Find where the given text appears and provide that cell's center as [x, y] coordinate. 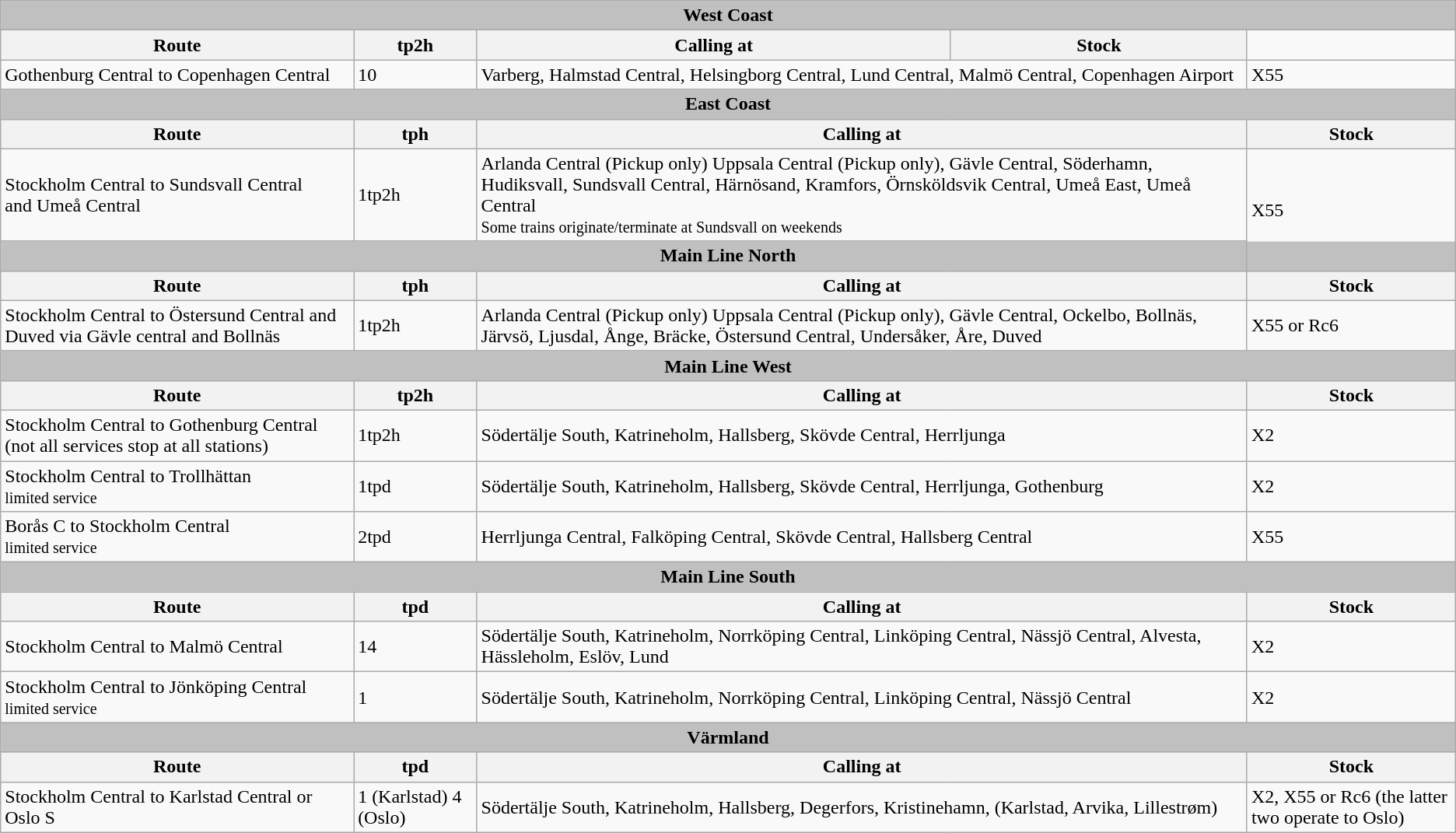
1 (Karlstad) 4 (Oslo) [415, 807]
Herrljunga Central, Falköping Central, Skövde Central, Hallsberg Central [862, 537]
10 [415, 75]
Södertälje South, Katrineholm, Norrköping Central, Linköping Central, Nässjö Central, Alvesta, Hässleholm, Eslöv, Lund [862, 647]
Stockholm Central to Sundsvall Centraland Umeå Central [177, 194]
Main Line West [728, 366]
Borås C to Stockholm Central limited service [177, 537]
Värmland [728, 737]
Södertälje South, Katrineholm, Hallsberg, Skövde Central, Herrljunga, Gothenburg [862, 485]
Gothenburg Central to Copenhagen Central [177, 75]
Stockholm Central to Jönköping Central limited service [177, 697]
West Coast [728, 16]
Södertälje South, Katrineholm, Hallsberg, Skövde Central, Herrljunga [862, 436]
1tpd [415, 485]
Main Line North [728, 256]
Stockholm Central to Östersund Central and Duved via Gävle central and Bollnäs [177, 325]
Stockholm Central to Karlstad Central or Oslo S [177, 807]
Stockholm Central to Gothenburg Central (not all services stop at all stations) [177, 436]
X55 or Rc6 [1351, 325]
2tpd [415, 537]
Södertälje South, Katrineholm, Hallsberg, Degerfors, Kristinehamn, (Karlstad, Arvika, Lillestrøm) [862, 807]
Södertälje South, Katrineholm, Norrköping Central, Linköping Central, Nässjö Central [862, 697]
Main Line South [728, 577]
Stockholm Central to Trollhättan limited service [177, 485]
Varberg, Halmstad Central, Helsingborg Central, Lund Central, Malmö Central, Copenhagen Airport [862, 75]
X2, X55 or Rc6 (the latter two operate to Oslo) [1351, 807]
14 [415, 647]
1 [415, 697]
East Coast [728, 104]
Stockholm Central to Malmö Central [177, 647]
